Identify which cell holds the provided text, then report its (X, Y) central coordinate. 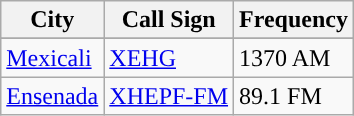
Frequency (294, 20)
Ensenada (52, 96)
XHEPF-FM (169, 96)
1370 AM (294, 58)
Mexicali (52, 58)
City (52, 20)
Call Sign (169, 20)
89.1 FM (294, 96)
XEHG (169, 58)
